Identify which cell holds the provided text, then report its (X, Y) central coordinate. 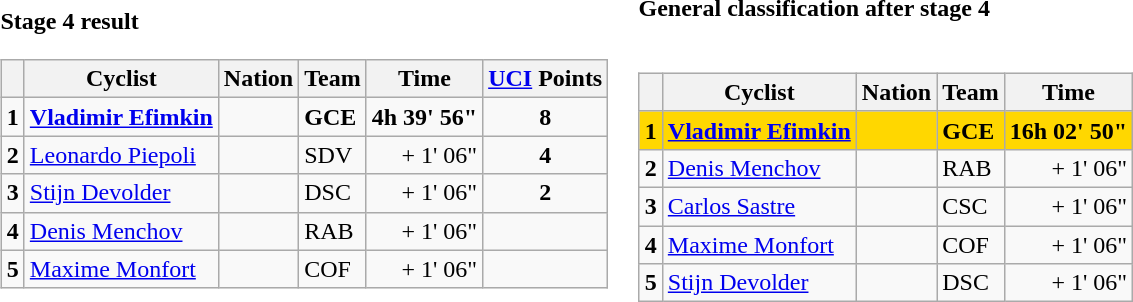
Carlos Sastre (759, 206)
8 (546, 117)
CSC (971, 206)
16h 02' 50" (1068, 130)
SDV (333, 155)
4h 39' 56" (424, 117)
Leonardo Piepoli (121, 155)
UCI Points (546, 79)
